Capture the cell that displays the provided text and extract its (x, y) central coordinate. 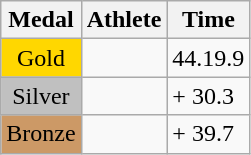
+ 39.7 (208, 134)
44.19.9 (208, 58)
Medal (41, 20)
Silver (41, 96)
Gold (41, 58)
Bronze (41, 134)
Time (208, 20)
Athlete (124, 20)
+ 30.3 (208, 96)
